Scan for the cell matching the given text and deliver its (x, y) coordinate at center. 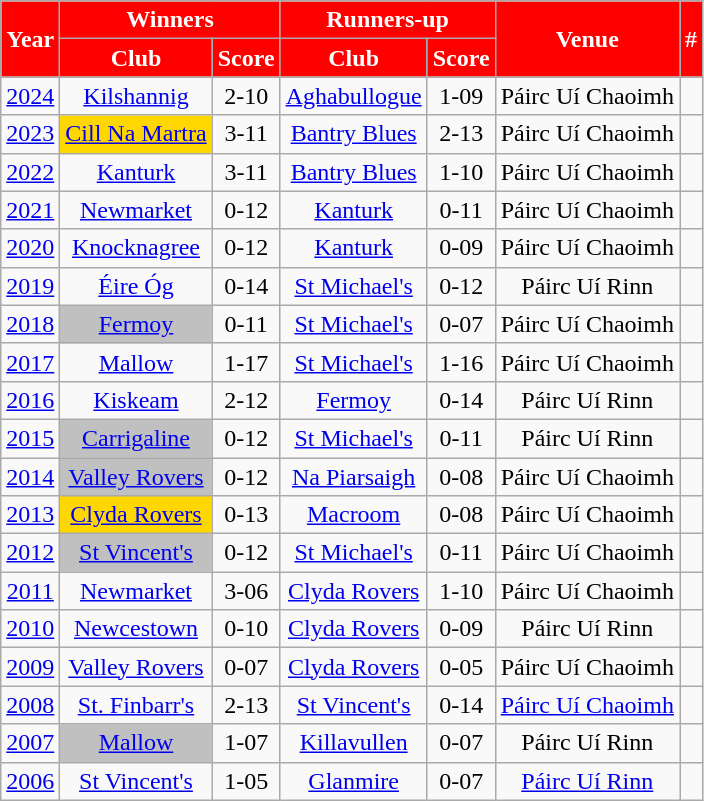
Runners-up (388, 20)
2007 (30, 743)
1-09 (461, 96)
Newcestown (136, 629)
2006 (30, 781)
Cill Na Martra (136, 134)
2-10 (246, 96)
2018 (30, 324)
2015 (30, 438)
1-16 (461, 362)
Carrigaline (136, 438)
0-10 (246, 629)
Na Piarsaigh (354, 477)
Kiskeam (136, 400)
2011 (30, 591)
2023 (30, 134)
2008 (30, 705)
2-12 (246, 400)
2013 (30, 515)
2014 (30, 477)
Glanmire (354, 781)
2017 (30, 362)
1-17 (246, 362)
Winners (170, 20)
2020 (30, 248)
2016 (30, 400)
# (692, 39)
2019 (30, 286)
3-06 (246, 591)
Knocknagree (136, 248)
St. Finbarr's (136, 705)
Macroom (354, 515)
0-13 (246, 515)
2012 (30, 553)
Year (30, 39)
Aghabullogue (354, 96)
Kilshannig (136, 96)
Éire Óg (136, 286)
2021 (30, 210)
2009 (30, 667)
0-05 (461, 667)
Venue (587, 39)
1-05 (246, 781)
1-07 (246, 743)
Killavullen (354, 743)
2010 (30, 629)
2024 (30, 96)
2022 (30, 172)
